Determine the (X, Y) coordinate at the center of the cell enclosing the given text.  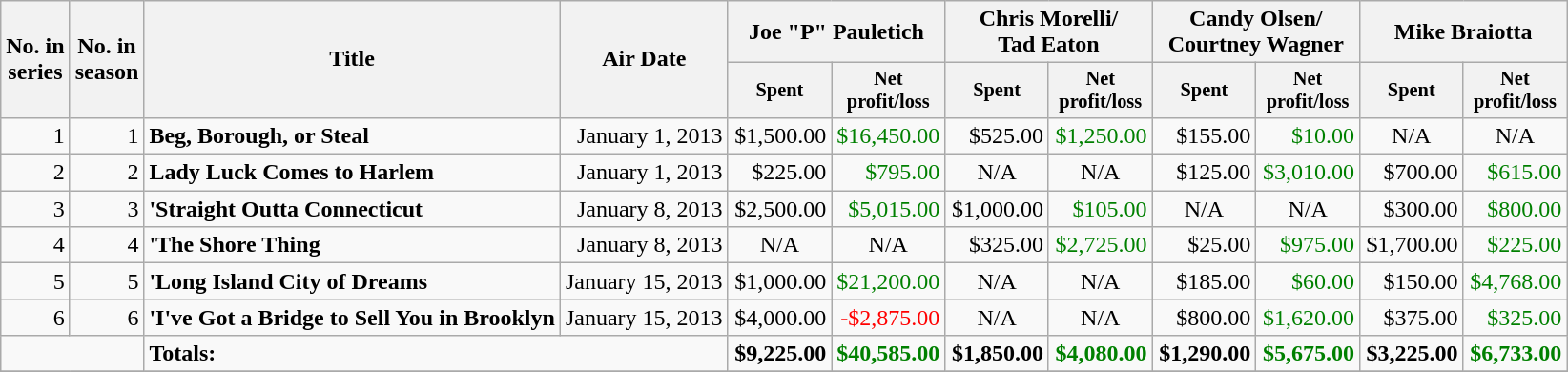
'I've Got a Bridge to Sell You in Brooklyn (352, 318)
'The Shore Thing (352, 245)
-$2,875.00 (889, 318)
$3,225.00 (1412, 354)
$4,768.00 (1515, 281)
$1,290.00 (1204, 354)
Air Date (644, 59)
$525.00 (998, 135)
$60.00 (1309, 281)
$155.00 (1204, 135)
No. inseries (35, 59)
Lady Luck Comes to Harlem (352, 173)
$4,080.00 (1101, 354)
'Straight Outta Connecticut (352, 209)
$25.00 (1204, 245)
$795.00 (889, 173)
$9,225.00 (780, 354)
$16,450.00 (889, 135)
$975.00 (1309, 245)
$6,733.00 (1515, 354)
$21,200.00 (889, 281)
$2,725.00 (1101, 245)
$1,850.00 (998, 354)
$700.00 (1412, 173)
$5,015.00 (889, 209)
Candy Olsen/Courtney Wagner (1255, 32)
'Long Island City of Dreams (352, 281)
$375.00 (1412, 318)
$40,585.00 (889, 354)
Joe "P" Pauletich (836, 32)
$1,500.00 (780, 135)
$150.00 (1412, 281)
$2,500.00 (780, 209)
$300.00 (1412, 209)
Beg, Borough, or Steal (352, 135)
$10.00 (1309, 135)
Title (352, 59)
$185.00 (1204, 281)
$1,700.00 (1412, 245)
Mike Braiotta (1463, 32)
$615.00 (1515, 173)
$3,010.00 (1309, 173)
$5,675.00 (1309, 354)
$4,000.00 (780, 318)
$125.00 (1204, 173)
Totals: (436, 354)
$1,250.00 (1101, 135)
Chris Morelli/Tad Eaton (1049, 32)
$105.00 (1101, 209)
No. inseason (107, 59)
$1,620.00 (1309, 318)
